Identify which cell holds the provided text, then report its (x, y) central coordinate. 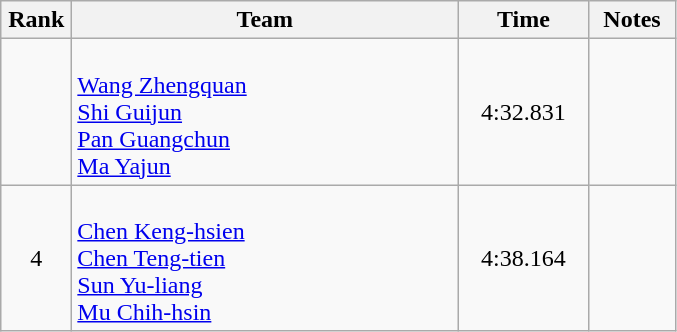
Notes (632, 20)
Rank (36, 20)
4 (36, 258)
Time (524, 20)
4:32.831 (524, 112)
4:38.164 (524, 258)
Chen Keng-hsienChen Teng-tienSun Yu-liangMu Chih-hsin (265, 258)
Team (265, 20)
Wang ZhengquanShi GuijunPan GuangchunMa Yajun (265, 112)
